Scan for the cell matching the given text and deliver its (X, Y) coordinate at center. 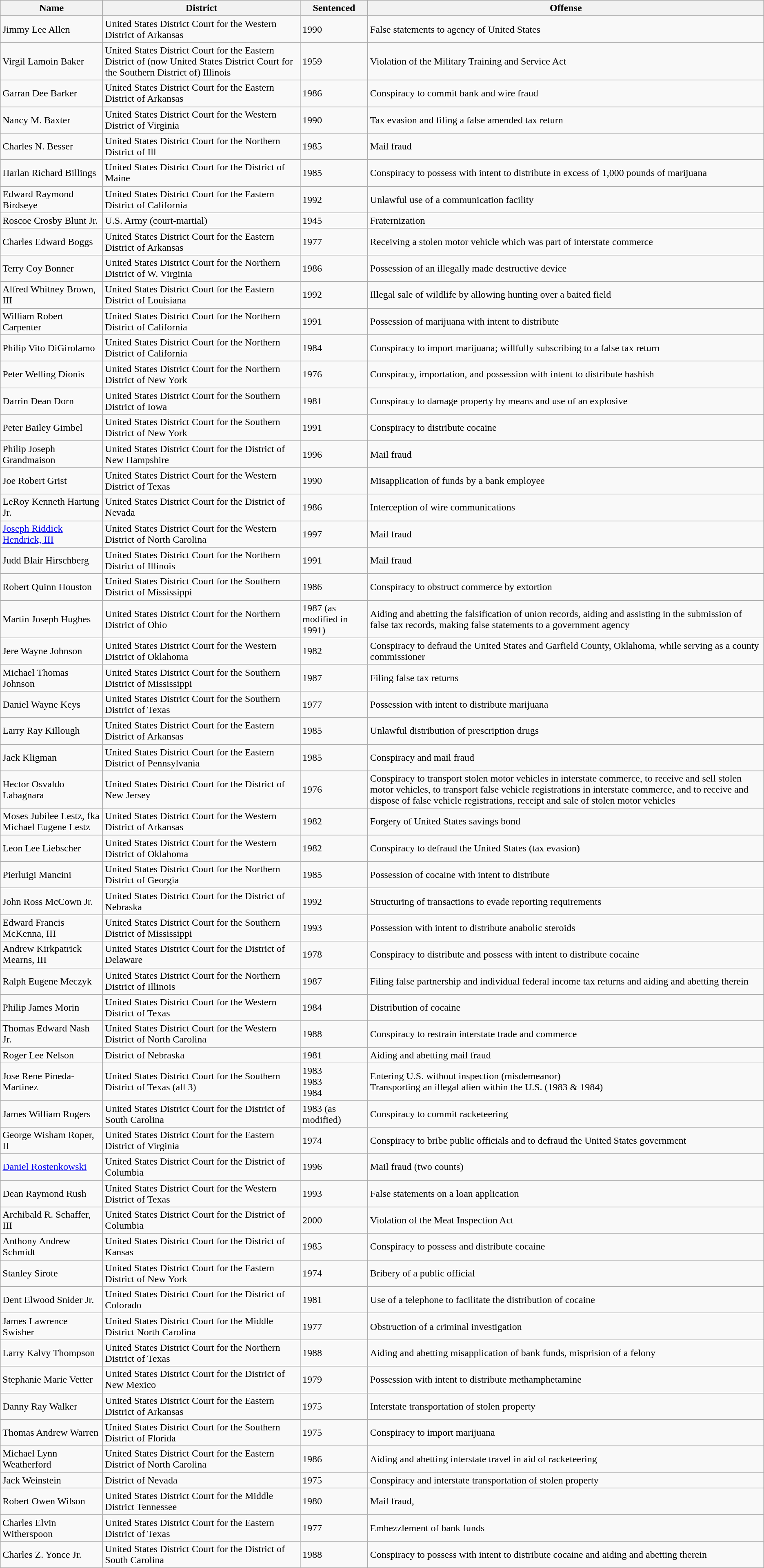
Misapplication of funds by a bank employee (566, 481)
Moses Jubilee Lestz, fka Michael Eugene Lestz (51, 822)
United States District Court for the Northern District of Texas (202, 1353)
United States District Court for the Northern District of W. Virginia (202, 268)
Possession with intent to distribute methamphetamine (566, 1379)
Harlan Richard Billings (51, 173)
Interception of wire communications (566, 507)
Thomas Edward Nash Jr. (51, 1034)
Jimmy Lee Allen (51, 29)
James William Rogers (51, 1114)
United States District Court for the Middle District North Carolina (202, 1326)
1983 1983 1984 (334, 1082)
Mail fraud, (566, 1501)
Entering U.S. without inspection (misdemeanor) Transporting an illegal alien within the U.S. (1983 & 1984) (566, 1082)
Robert Quinn Houston (51, 587)
Name (51, 8)
Jack Kligman (51, 757)
Anthony Andrew Schmidt (51, 1247)
Andrew Kirkpatrick Mearns, III (51, 955)
United States District Court for the Eastern District of California (202, 199)
Conspiracy and mail fraud (566, 757)
Joseph Riddick Hendrick, III (51, 534)
Charles Z. Yonce Jr. (51, 1554)
United States District Court for the Eastern District of Louisiana (202, 295)
United States District Court for the Northern District of Georgia (202, 875)
Jack Weinstein (51, 1480)
Aiding and abetting interstate travel in aid of racketeering (566, 1459)
Obstruction of a criminal investigation (566, 1326)
Jere Wayne Johnson (51, 651)
Pierluigi Mancini (51, 875)
United States District Court for the District of Maine (202, 173)
Mail fraud (two counts) (566, 1167)
1987 (as modified in 1991) (334, 619)
Garran Dee Barker (51, 93)
Philip Joseph Grandmaison (51, 454)
Conspiracy to commit bank and wire fraud (566, 93)
Peter Welling Dionis (51, 375)
Conspiracy to restrain interstate trade and commerce (566, 1034)
Illegal sale of wildlife by allowing hunting over a baited field (566, 295)
Robert Owen Wilson (51, 1501)
Alfred Whitney Brown, III (51, 295)
United States District Court for the Eastern District of New York (202, 1273)
Unlawful distribution of prescription drugs (566, 731)
United States District Court for the Southern District of Texas (all 3) (202, 1082)
Fraternization (566, 220)
Unlawful use of a communication facility (566, 199)
Virgil Lamoin Baker (51, 61)
Charles Edward Boggs (51, 242)
Aiding and abetting misapplication of bank funds, misprision of a felony (566, 1353)
District of Nebraska (202, 1055)
Filing false partnership and individual federal income tax returns and aiding and abetting therein (566, 981)
LeRoy Kenneth Hartung Jr. (51, 507)
United States District Court for the Southern District of Florida (202, 1432)
Dean Raymond Rush (51, 1193)
Conspiracy to distribute and possess with intent to distribute cocaine (566, 955)
James Lawrence Swisher (51, 1326)
Judd Blair Hirschberg (51, 560)
Filing false tax returns (566, 678)
False statements on a loan application (566, 1193)
United States District Court for the Eastern District of (now United States District Court for the Southern District of) Illinois (202, 61)
United States District Court for the Northern District of Ohio (202, 619)
Sentenced (334, 8)
Offense (566, 8)
Michael Thomas Johnson (51, 678)
Nancy M. Baxter (51, 120)
District of Nevada (202, 1480)
Danny Ray Walker (51, 1406)
Receiving a stolen motor vehicle which was part of interstate commerce (566, 242)
Structuring of transactions to evade reporting requirements (566, 902)
Larry Ray Killough (51, 731)
Philip Vito DiGirolamo (51, 348)
United States District Court for the Eastern District of Virginia (202, 1140)
1978 (334, 955)
Ralph Eugene Meczyk (51, 981)
Charles N. Besser (51, 146)
Conspiracy and interstate transportation of stolen property (566, 1480)
Conspiracy, importation, and possession with intent to distribute hashish (566, 375)
Joe Robert Grist (51, 481)
Roscoe Crosby Blunt Jr. (51, 220)
United States District Court for the District of New Mexico (202, 1379)
Conspiracy to possess with intent to distribute cocaine and aiding and abetting therein (566, 1554)
United States District Court for the Northern District of New York (202, 375)
United States District Court for the Northern District of Ill (202, 146)
Larry Kalvy Thompson (51, 1353)
Possession with intent to distribute anabolic steroids (566, 928)
Conspiracy to import marijuana (566, 1432)
Possession of an illegally made destructive device (566, 268)
Possession with intent to distribute marijuana (566, 704)
Possession of cocaine with intent to distribute (566, 875)
Forgery of United States savings bond (566, 822)
Darrin Dean Dorn (51, 401)
United States District Court for the Eastern District of Texas (202, 1528)
United States District Court for the District of New Hampshire (202, 454)
1983 (as modified) (334, 1114)
Leon Lee Liebscher (51, 849)
Philip James Morin (51, 1008)
United States District Court for the Southern District of Texas (202, 704)
Daniel Rostenkowski (51, 1167)
Hector Osvaldo Labagnara (51, 790)
Violation of the Meat Inspection Act (566, 1220)
Conspiracy to possess and distribute cocaine (566, 1247)
United States District Court for the District of New Jersey (202, 790)
Embezzlement of bank funds (566, 1528)
United States District Court for the Southern District of Iowa (202, 401)
Tax evasion and filing a false amended tax return (566, 120)
United States District Court for the Western District of Virginia (202, 120)
George Wisham Roper, II (51, 1140)
Peter Bailey Gimbel (51, 428)
John Ross McCown Jr. (51, 902)
U.S. Army (court-martial) (202, 220)
Distribution of cocaine (566, 1008)
Dent Elwood Snider Jr. (51, 1300)
Martin Joseph Hughes (51, 619)
Conspiracy to distribute cocaine (566, 428)
District (202, 8)
Interstate transportation of stolen property (566, 1406)
Terry Coy Bonner (51, 268)
United States District Court for the Middle District Tennessee (202, 1501)
Jose Rene Pineda-Martinez (51, 1082)
Conspiracy to commit racketeering (566, 1114)
Bribery of a public official (566, 1273)
Conspiracy to obstruct commerce by extortion (566, 587)
1979 (334, 1379)
Edward Raymond Birdseye (51, 199)
Use of a telephone to facilitate the distribution of cocaine (566, 1300)
United States District Court for the Eastern District of North Carolina (202, 1459)
United States District Court for the District of Delaware (202, 955)
1959 (334, 61)
United States District Court for the Eastern District of Pennsylvania (202, 757)
United States District Court for the District of Nebraska (202, 902)
Aiding and abetting mail fraud (566, 1055)
Edward Francis McKenna, III (51, 928)
1997 (334, 534)
Violation of the Military Training and Service Act (566, 61)
Conspiracy to import marijuana; willfully subscribing to a false tax return (566, 348)
United States District Court for the District of Kansas (202, 1247)
Charles Elvin Witherspoon (51, 1528)
Michael Lynn Weatherford (51, 1459)
United States District Court for the District of Colorado (202, 1300)
Conspiracy to possess with intent to distribute in excess of 1,000 pounds of marijuana (566, 173)
United States District Court for the District of Nevada (202, 507)
Archibald R. Schaffer, III (51, 1220)
1945 (334, 220)
Conspiracy to damage property by means and use of an explosive (566, 401)
1980 (334, 1501)
2000 (334, 1220)
William Robert Carpenter (51, 321)
Conspiracy to bribe public officials and to defraud the United States government (566, 1140)
Daniel Wayne Keys (51, 704)
Stephanie Marie Vetter (51, 1379)
United States District Court for the Southern District of New York (202, 428)
Stanley Sirote (51, 1273)
Possession of marijuana with intent to distribute (566, 321)
Conspiracy to defraud the United States and Garfield County, Oklahoma, while serving as a county commissioner (566, 651)
False statements to agency of United States (566, 29)
Roger Lee Nelson (51, 1055)
Thomas Andrew Warren (51, 1432)
Conspiracy to defraud the United States (tax evasion) (566, 849)
